Return the [x, y] coordinate for the center point of the cell that contains the specified text.  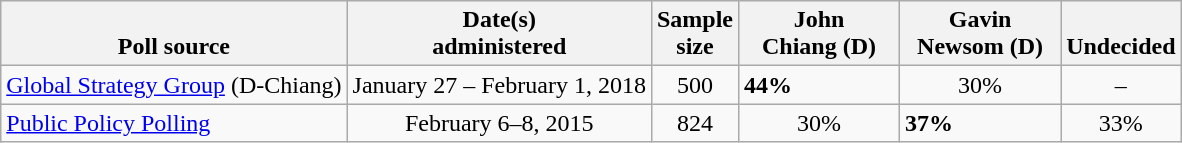
Poll source [174, 34]
February 6–8, 2015 [499, 123]
Samplesize [694, 34]
33% [1121, 123]
824 [694, 123]
Public Policy Polling [174, 123]
Date(s)administered [499, 34]
Global Strategy Group (D-Chiang) [174, 85]
500 [694, 85]
Undecided [1121, 34]
44% [818, 85]
JohnChiang (D) [818, 34]
January 27 – February 1, 2018 [499, 85]
– [1121, 85]
GavinNewsom (D) [980, 34]
37% [980, 123]
